Identify which cell holds the provided text, then report its [X, Y] central coordinate. 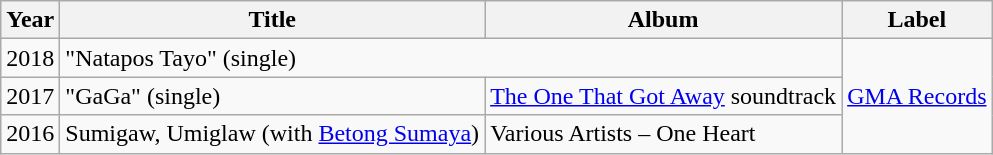
Year [30, 20]
Various Artists – One Heart [664, 134]
Label [917, 20]
2016 [30, 134]
Sumigaw, Umiglaw (with Betong Sumaya) [272, 134]
"GaGa" (single) [272, 96]
2017 [30, 96]
"Natapos Tayo" (single) [451, 58]
Title [272, 20]
2018 [30, 58]
Album [664, 20]
GMA Records [917, 96]
The One That Got Away soundtrack [664, 96]
